Find where the given text appears and provide that cell's center as [X, Y] coordinate. 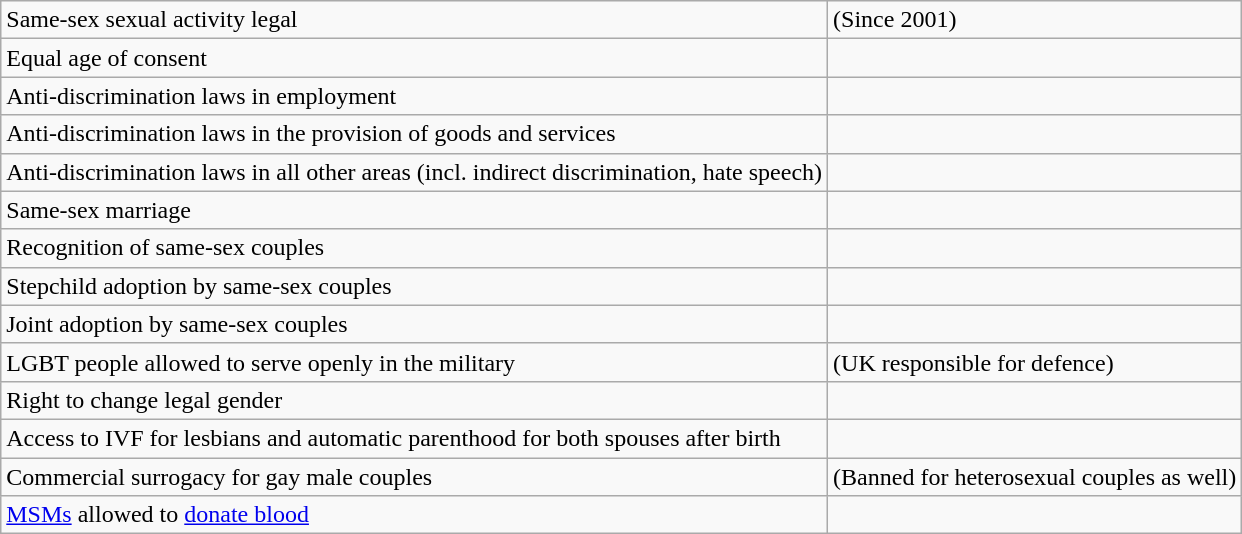
Joint adoption by same-sex couples [414, 324]
Anti-discrimination laws in employment [414, 96]
(UK responsible for defence) [1035, 362]
Right to change legal gender [414, 400]
Commercial surrogacy for gay male couples [414, 477]
LGBT people allowed to serve openly in the military [414, 362]
Access to IVF for lesbians and automatic parenthood for both spouses after birth [414, 438]
Anti-discrimination laws in the provision of goods and services [414, 134]
Stepchild adoption by same-sex couples [414, 286]
Equal age of consent [414, 58]
Anti-discrimination laws in all other areas (incl. indirect discrimination, hate speech) [414, 172]
MSMs allowed to donate blood [414, 515]
(Banned for heterosexual couples as well) [1035, 477]
(Since 2001) [1035, 20]
Recognition of same-sex couples [414, 248]
Same-sex marriage [414, 210]
Same-sex sexual activity legal [414, 20]
